Find where the given text appears and provide that cell's center as (X, Y) coordinate. 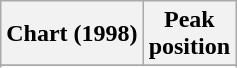
Peakposition (189, 34)
Chart (1998) (72, 34)
